For the text-containing cell, return its midpoint in [x, y] coordinate format. 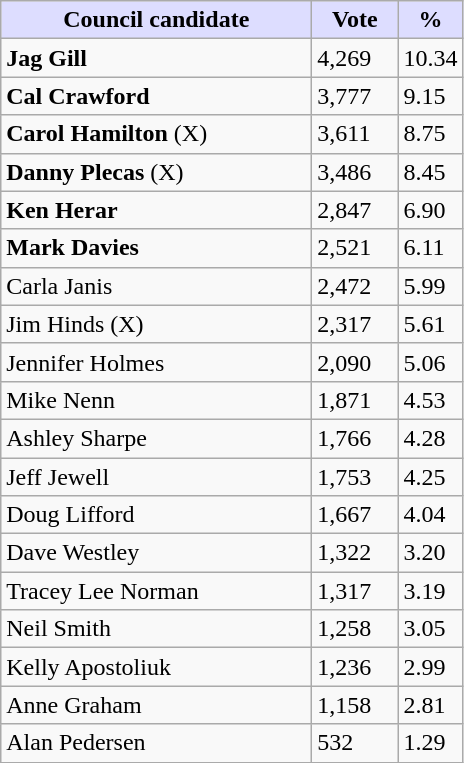
Danny Plecas (X) [156, 172]
4.28 [430, 438]
Kelly Apostoliuk [156, 667]
5.99 [430, 286]
Ashley Sharpe [156, 438]
% [430, 20]
Carol Hamilton (X) [156, 134]
10.34 [430, 58]
2,090 [355, 362]
Neil Smith [156, 629]
8.45 [430, 172]
Jim Hinds (X) [156, 324]
3,611 [355, 134]
5.61 [430, 324]
3.05 [430, 629]
3.19 [430, 591]
2.81 [430, 705]
1,236 [355, 667]
Dave Westley [156, 553]
Doug Lifford [156, 515]
4.04 [430, 515]
8.75 [430, 134]
Carla Janis [156, 286]
1,871 [355, 400]
Mark Davies [156, 248]
2,521 [355, 248]
1.29 [430, 743]
4.53 [430, 400]
2.99 [430, 667]
1,322 [355, 553]
Tracey Lee Norman [156, 591]
Mike Nenn [156, 400]
Ken Herar [156, 210]
4,269 [355, 58]
Council candidate [156, 20]
1,317 [355, 591]
1,766 [355, 438]
1,158 [355, 705]
Jeff Jewell [156, 477]
1,667 [355, 515]
3.20 [430, 553]
2,317 [355, 324]
Anne Graham [156, 705]
3,486 [355, 172]
Jennifer Holmes [156, 362]
4.25 [430, 477]
2,847 [355, 210]
Vote [355, 20]
Jag Gill [156, 58]
6.11 [430, 248]
5.06 [430, 362]
6.90 [430, 210]
2,472 [355, 286]
1,753 [355, 477]
Alan Pedersen [156, 743]
Cal Crawford [156, 96]
3,777 [355, 96]
9.15 [430, 96]
1,258 [355, 629]
532 [355, 743]
